Capture the cell that displays the provided text and extract its [X, Y] central coordinate. 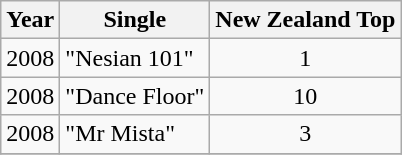
Year [30, 20]
Single [135, 20]
10 [306, 96]
3 [306, 134]
"Dance Floor" [135, 96]
New Zealand Top [306, 20]
"Mr Mista" [135, 134]
"Nesian 101" [135, 58]
1 [306, 58]
